Pinpoint the cell where the given text exists, returning its (x, y) midpoint coordinate. 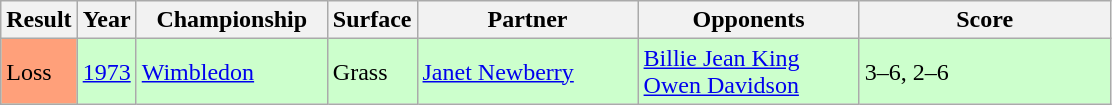
Loss (39, 72)
3–6, 2–6 (984, 72)
Championship (232, 20)
Billie Jean King Owen Davidson (748, 72)
Surface (372, 20)
Score (984, 20)
Grass (372, 72)
Wimbledon (232, 72)
Year (106, 20)
Partner (528, 20)
Result (39, 20)
1973 (106, 72)
Janet Newberry (528, 72)
Opponents (748, 20)
